Extract the [X, Y] coordinate from the center of the cell holding the provided text.  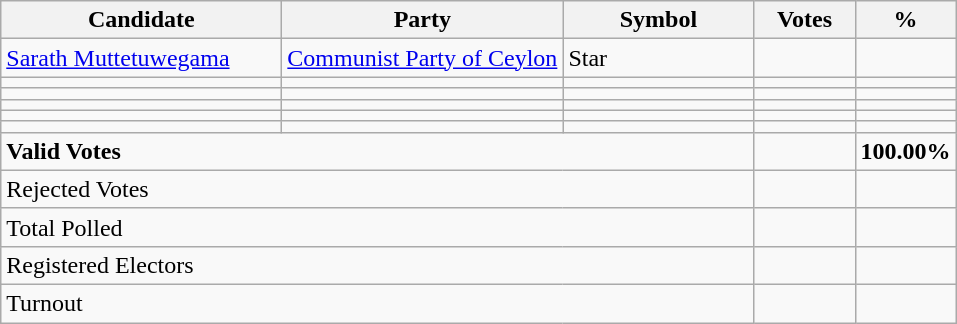
Star [658, 58]
Turnout [378, 303]
Candidate [142, 20]
Symbol [658, 20]
Valid Votes [378, 151]
% [906, 20]
100.00% [906, 151]
Sarath Muttetuwegama [142, 58]
Communist Party of Ceylon [422, 58]
Total Polled [378, 227]
Rejected Votes [378, 189]
Registered Electors [378, 265]
Party [422, 20]
Votes [804, 20]
